Detect which cell encompasses the target text, then output its [x, y] center coordinate. 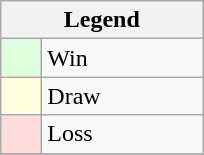
Draw [122, 96]
Legend [102, 20]
Loss [122, 134]
Win [122, 58]
